Identify which cell holds the provided text, then report its (X, Y) central coordinate. 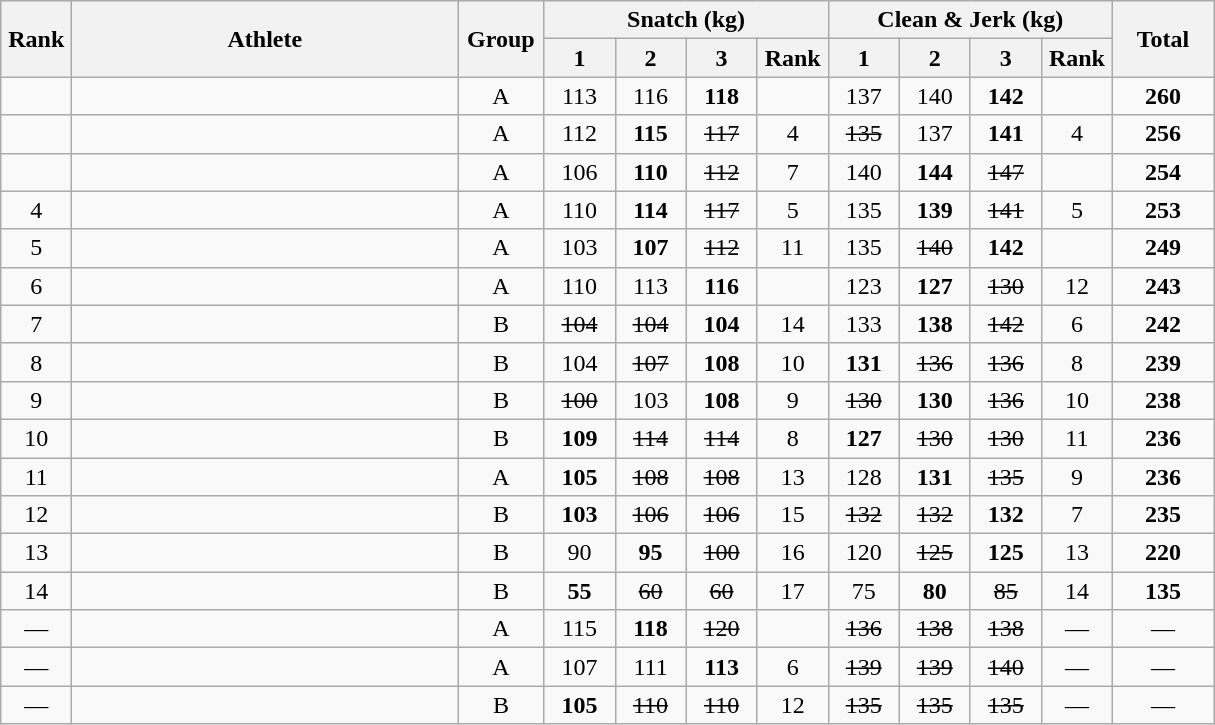
15 (792, 515)
16 (792, 553)
Total (1162, 39)
80 (934, 591)
238 (1162, 400)
235 (1162, 515)
239 (1162, 362)
254 (1162, 172)
147 (1006, 172)
Snatch (kg) (686, 20)
17 (792, 591)
109 (580, 438)
242 (1162, 324)
90 (580, 553)
249 (1162, 248)
256 (1162, 134)
85 (1006, 591)
243 (1162, 286)
133 (864, 324)
Athlete (265, 39)
128 (864, 477)
260 (1162, 96)
Clean & Jerk (kg) (970, 20)
111 (650, 667)
95 (650, 553)
Group (501, 39)
253 (1162, 210)
75 (864, 591)
220 (1162, 553)
144 (934, 172)
123 (864, 286)
55 (580, 591)
